From the cell containing the given text, extract its center point as [x, y] coordinate. 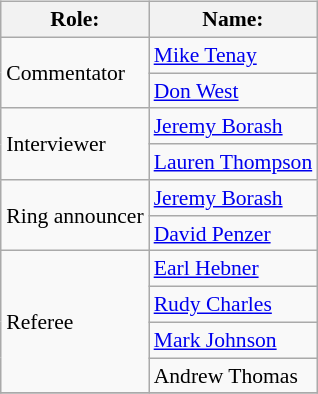
Lauren Thompson [234, 162]
Name: [234, 20]
Referee [74, 322]
Mark Johnson [234, 340]
Role: [74, 20]
Mike Tenay [234, 55]
Commentator [74, 72]
Rudy Charles [234, 305]
Ring announcer [74, 216]
David Penzer [234, 233]
Don West [234, 91]
Earl Hebner [234, 269]
Interviewer [74, 144]
Andrew Thomas [234, 376]
